Locate the cell with the specified text and output its [X, Y] center coordinate. 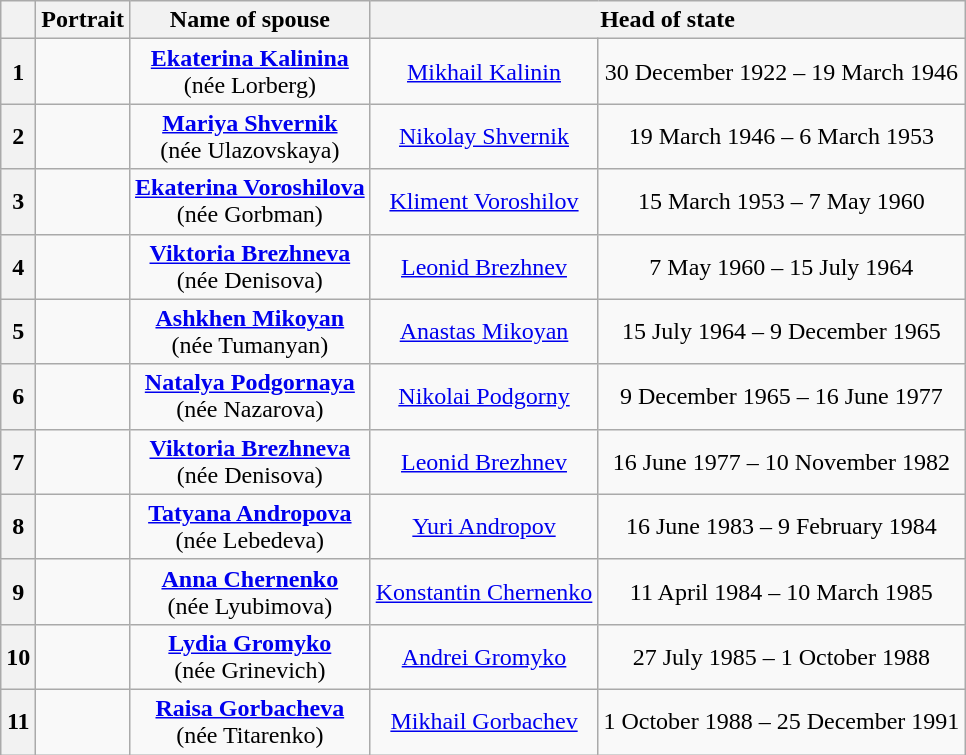
15 July 1964 – 9 December 1965 [782, 332]
7 May 1960 – 15 July 1964 [782, 266]
Tatyana Andropova(née Lebedeva) [250, 526]
9 December 1965 – 16 June 1977 [782, 396]
Anna Chernenko(née Lyubimova) [250, 592]
Ekaterina Kalinina(née Lorberg) [250, 72]
30 December 1922 – 19 March 1946 [782, 72]
15 March 1953 – 7 May 1960 [782, 202]
2 [18, 136]
11 [18, 722]
Andrei Gromyko [484, 656]
16 June 1977 – 10 November 1982 [782, 462]
1 [18, 72]
8 [18, 526]
Mikhail Kalinin [484, 72]
6 [18, 396]
11 April 1984 – 10 March 1985 [782, 592]
5 [18, 332]
9 [18, 592]
Nikolay Shvernik [484, 136]
Head of state [668, 20]
Lydia Gromyko(née Grinevich) [250, 656]
Mikhail Gorbachev [484, 722]
3 [18, 202]
Portrait [83, 20]
Raisa Gorbacheva(née Titarenko) [250, 722]
1 October 1988 – 25 December 1991 [782, 722]
Mariya Shvernik(née Ulazovskaya) [250, 136]
Kliment Voroshilov [484, 202]
10 [18, 656]
Natalya Podgornaya(née Nazarova) [250, 396]
Name of spouse [250, 20]
Konstantin Chernenko [484, 592]
Ekaterina Voroshilova(née Gorbman) [250, 202]
Anastas Mikoyan [484, 332]
Yuri Andropov [484, 526]
16 June 1983 – 9 February 1984 [782, 526]
19 March 1946 – 6 March 1953 [782, 136]
Ashkhen Mikoyan(née Tumanyan) [250, 332]
4 [18, 266]
Nikolai Podgorny [484, 396]
27 July 1985 – 1 October 1988 [782, 656]
7 [18, 462]
